Return the [X, Y] coordinate for the center point of the cell that contains the specified text.  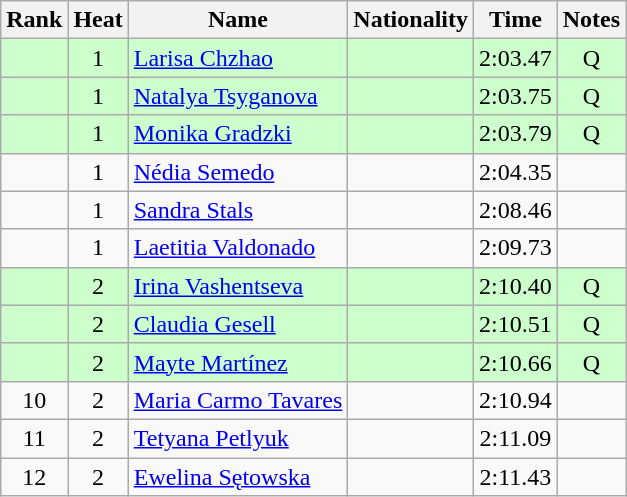
Tetyana Petlyuk [238, 438]
2:10.66 [516, 362]
Rank [34, 20]
Name [238, 20]
Nédia Semedo [238, 172]
Ewelina Sętowska [238, 477]
Irina Vashentseva [238, 286]
Time [516, 20]
2:03.75 [516, 96]
12 [34, 477]
Nationality [411, 20]
Maria Carmo Tavares [238, 400]
Laetitia Valdonado [238, 248]
2:11.09 [516, 438]
2:03.79 [516, 134]
2:03.47 [516, 58]
2:10.94 [516, 400]
10 [34, 400]
Mayte Martínez [238, 362]
Heat [98, 20]
Larisa Chzhao [238, 58]
2:11.43 [516, 477]
2:09.73 [516, 248]
2:08.46 [516, 210]
2:10.51 [516, 324]
11 [34, 438]
Notes [591, 20]
Claudia Gesell [238, 324]
Monika Gradzki [238, 134]
Natalya Tsyganova [238, 96]
2:10.40 [516, 286]
Sandra Stals [238, 210]
2:04.35 [516, 172]
